From the cell containing the given text, extract its center point as (x, y) coordinate. 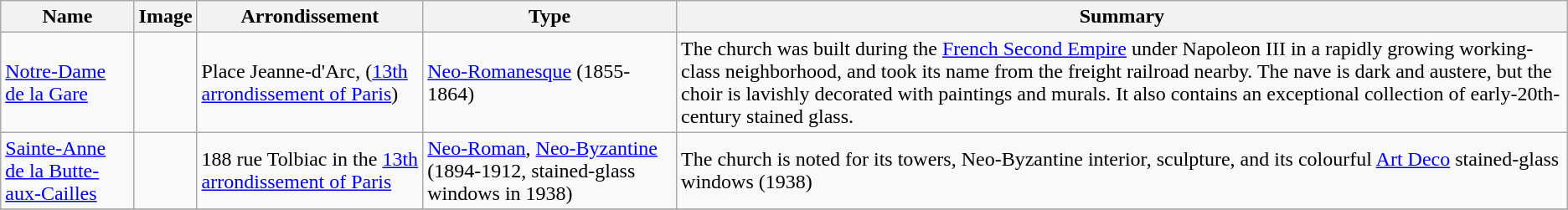
Sainte-Anne de la Butte-aux-Cailles (67, 171)
Notre-Dame de la Gare (67, 82)
Summary (1122, 17)
Image (166, 17)
Place Jeanne-d'Arc, (13th arrondissement of Paris) (310, 82)
Neo-Romanesque (1855-1864) (549, 82)
Name (67, 17)
Neo-Roman, Neo-Byzantine (1894-1912, stained-glass windows in 1938) (549, 171)
Arrondissement (310, 17)
188 rue Tolbiac in the 13th arrondissement of Paris (310, 171)
Type (549, 17)
The church is noted for its towers, Neo-Byzantine interior, sculpture, and its colourful Art Deco stained-glass windows (1938) (1122, 171)
